Search for the cell housing the specified text and yield its (x, y) center coordinate. 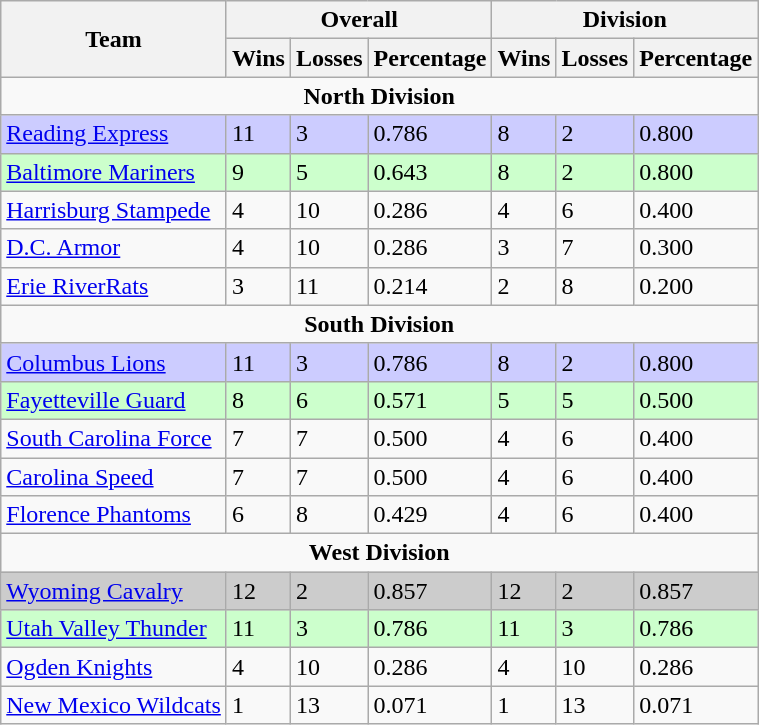
0.429 (430, 515)
Overall (359, 20)
Florence Phantoms (114, 515)
South Division (380, 324)
Wyoming Cavalry (114, 591)
Erie RiverRats (114, 286)
D.C. Armor (114, 248)
0.300 (696, 248)
0.214 (430, 286)
Fayetteville Guard (114, 400)
South Carolina Force (114, 438)
9 (258, 172)
Team (114, 39)
Baltimore Mariners (114, 172)
0.200 (696, 286)
West Division (380, 553)
Columbus Lions (114, 362)
Ogden Knights (114, 667)
Harrisburg Stampede (114, 210)
Division (625, 20)
Reading Express (114, 134)
New Mexico Wildcats (114, 705)
0.643 (430, 172)
North Division (380, 96)
0.571 (430, 400)
Utah Valley Thunder (114, 629)
Carolina Speed (114, 477)
